Locate the cell with the specified text and output its [x, y] center coordinate. 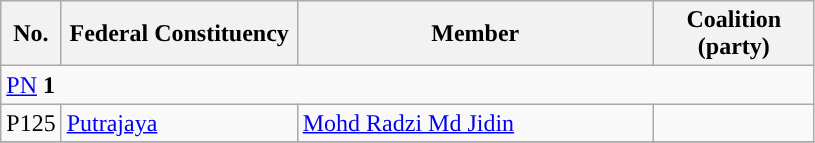
Mohd Radzi Md Jidin [475, 123]
Coalition (party) [734, 34]
PN 1 [408, 85]
P125 [31, 123]
Federal Constituency [179, 34]
No. [31, 34]
Putrajaya [179, 123]
Member [475, 34]
